Determine the [x, y] coordinate at the center of the cell enclosing the given text.  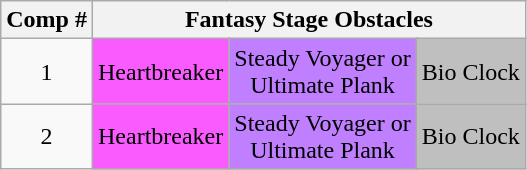
1 [47, 72]
Fantasy Stage Obstacles [308, 20]
Comp # [47, 20]
2 [47, 136]
